Search for the cell housing the specified text and yield its (X, Y) center coordinate. 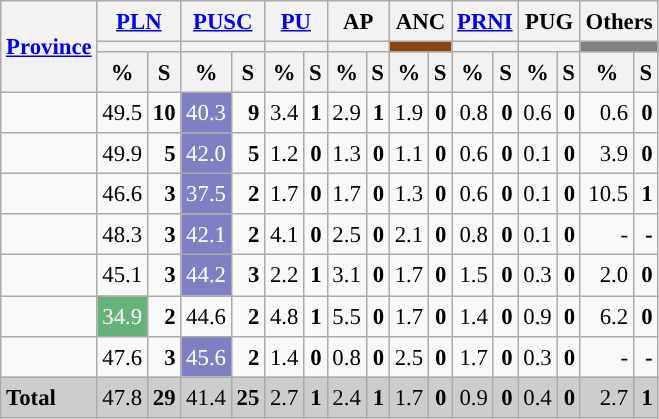
41.4 (206, 398)
49.5 (122, 114)
ANC (420, 22)
Total (49, 398)
1.5 (473, 276)
PRNI (485, 22)
3.4 (284, 114)
25 (248, 398)
4.8 (284, 316)
PLN (139, 22)
2.4 (346, 398)
10.5 (606, 194)
2.2 (284, 276)
AP (358, 22)
Others (619, 22)
47.8 (122, 398)
47.6 (122, 356)
37.5 (206, 194)
PUSC (223, 22)
6.2 (606, 316)
49.9 (122, 154)
48.3 (122, 234)
2.0 (606, 276)
9 (248, 114)
42.0 (206, 154)
40.3 (206, 114)
46.6 (122, 194)
0.4 (538, 398)
1.9 (408, 114)
44.6 (206, 316)
Province (49, 47)
PUG (549, 22)
29 (164, 398)
2.9 (346, 114)
45.1 (122, 276)
2.1 (408, 234)
3.1 (346, 276)
1.2 (284, 154)
5.5 (346, 316)
10 (164, 114)
45.6 (206, 356)
3.9 (606, 154)
PU (296, 22)
1.1 (408, 154)
4.1 (284, 234)
42.1 (206, 234)
34.9 (122, 316)
44.2 (206, 276)
